From the cell containing the given text, extract its center point as [x, y] coordinate. 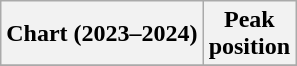
Peakposition [249, 34]
Chart (2023–2024) [102, 34]
